Capture the cell that displays the provided text and extract its (X, Y) central coordinate. 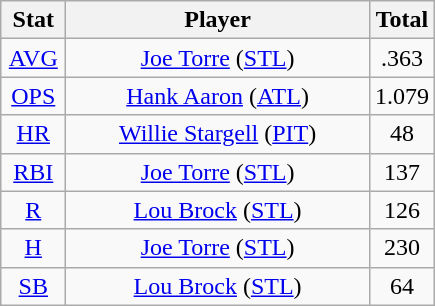
126 (402, 210)
230 (402, 248)
AVG (34, 58)
137 (402, 172)
SB (34, 286)
64 (402, 286)
1.079 (402, 96)
OPS (34, 96)
Player (218, 20)
RBI (34, 172)
.363 (402, 58)
H (34, 248)
Stat (34, 20)
Hank Aaron (ATL) (218, 96)
R (34, 210)
Total (402, 20)
HR (34, 134)
48 (402, 134)
Willie Stargell (PIT) (218, 134)
